For the text-containing cell, return its midpoint in (x, y) coordinate format. 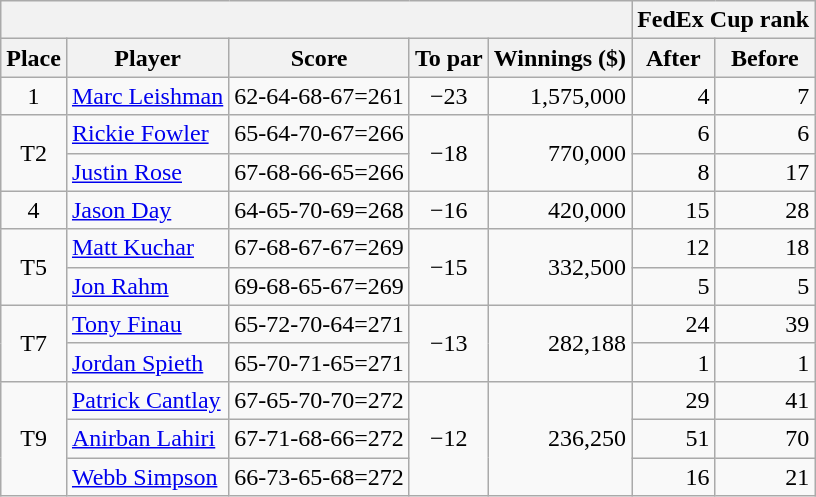
67-68-67-67=269 (320, 248)
Player (147, 58)
Matt Kuchar (147, 248)
T5 (34, 267)
66-73-65-68=272 (320, 477)
Rickie Fowler (147, 134)
Jason Day (147, 210)
−13 (448, 343)
29 (674, 400)
7 (765, 96)
236,250 (560, 438)
41 (765, 400)
67-65-70-70=272 (320, 400)
To par (448, 58)
770,000 (560, 153)
Jon Rahm (147, 286)
28 (765, 210)
70 (765, 438)
−15 (448, 267)
FedEx Cup rank (724, 20)
24 (674, 324)
Patrick Cantlay (147, 400)
17 (765, 172)
−18 (448, 153)
16 (674, 477)
420,000 (560, 210)
64-65-70-69=268 (320, 210)
−16 (448, 210)
12 (674, 248)
−23 (448, 96)
69-68-65-67=269 (320, 286)
−12 (448, 438)
Anirban Lahiri (147, 438)
332,500 (560, 267)
21 (765, 477)
1,575,000 (560, 96)
65-70-71-65=271 (320, 362)
15 (674, 210)
39 (765, 324)
282,188 (560, 343)
After (674, 58)
8 (674, 172)
67-71-68-66=272 (320, 438)
Before (765, 58)
Jordan Spieth (147, 362)
65-64-70-67=266 (320, 134)
62-64-68-67=261 (320, 96)
Justin Rose (147, 172)
T9 (34, 438)
Marc Leishman (147, 96)
Score (320, 58)
65-72-70-64=271 (320, 324)
Place (34, 58)
Winnings ($) (560, 58)
51 (674, 438)
T7 (34, 343)
18 (765, 248)
Webb Simpson (147, 477)
Tony Finau (147, 324)
67-68-66-65=266 (320, 172)
T2 (34, 153)
